Find where the given text appears and provide that cell's center as (x, y) coordinate. 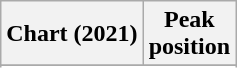
Peakposition (189, 34)
Chart (2021) (72, 34)
